Extract the [X, Y] coordinate from the center of the cell holding the provided text.  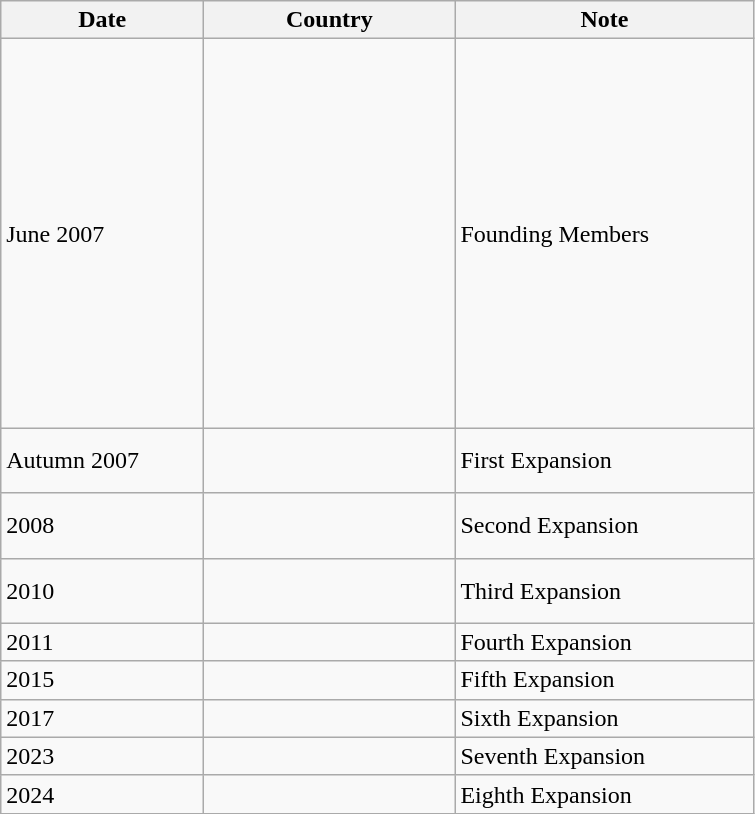
2024 [102, 794]
2017 [102, 718]
Date [102, 20]
June 2007 [102, 234]
First Expansion [604, 460]
2011 [102, 642]
Autumn 2007 [102, 460]
2015 [102, 680]
2010 [102, 590]
2023 [102, 756]
2008 [102, 526]
Fourth Expansion [604, 642]
Eighth Expansion [604, 794]
Country [330, 20]
Third Expansion [604, 590]
Seventh Expansion [604, 756]
Sixth Expansion [604, 718]
Note [604, 20]
Second Expansion [604, 526]
Founding Members [604, 234]
Fifth Expansion [604, 680]
